Pinpoint the cell where the given text exists, returning its (x, y) midpoint coordinate. 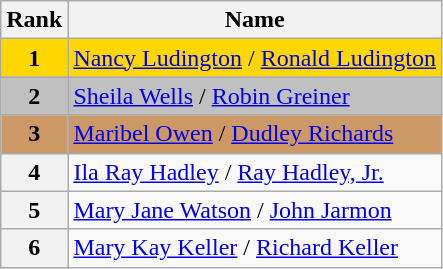
Mary Jane Watson / John Jarmon (255, 210)
5 (34, 210)
Name (255, 20)
2 (34, 96)
Mary Kay Keller / Richard Keller (255, 248)
6 (34, 248)
Maribel Owen / Dudley Richards (255, 134)
1 (34, 58)
3 (34, 134)
4 (34, 172)
Ila Ray Hadley / Ray Hadley, Jr. (255, 172)
Nancy Ludington / Ronald Ludington (255, 58)
Rank (34, 20)
Sheila Wells / Robin Greiner (255, 96)
